Return [X, Y] of the center of cell containing provided text 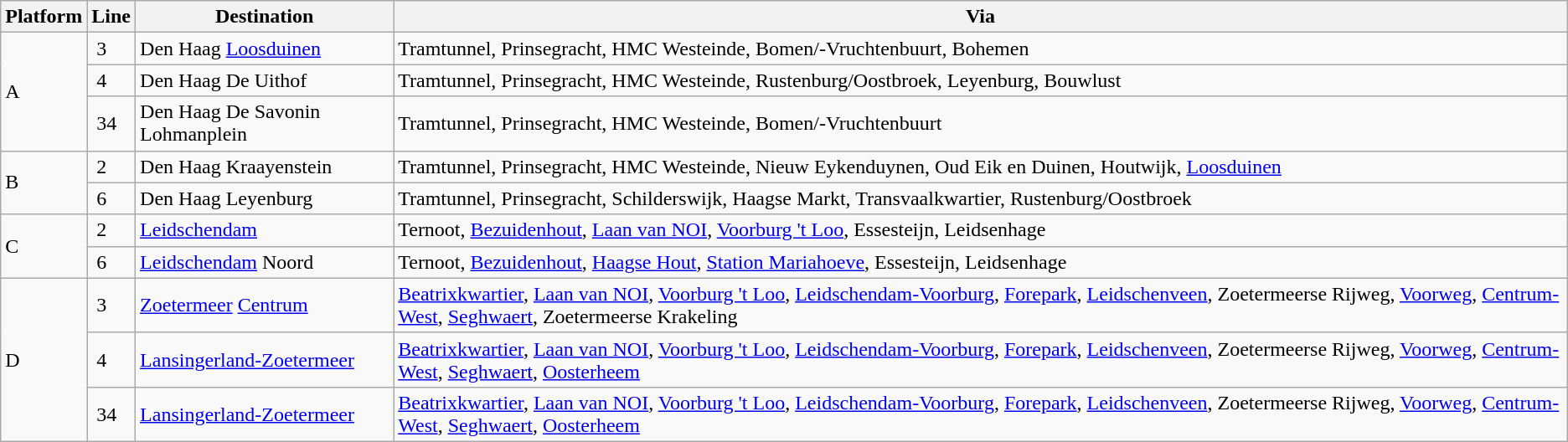
Ternoot, Bezuidenhout, Laan van NOI, Voorburg 't Loo, Essesteijn, Leidsenhage [981, 230]
Den Haag Kraayenstein [265, 167]
Tramtunnel, Prinsegracht, HMC Westeinde, Rustenburg/Oostbroek, Leyenburg, Bouwlust [981, 80]
Tramtunnel, Prinsegracht, HMC Westeinde, Nieuw Eykenduynen, Oud Eik en Duinen, Houtwijk, Loosduinen [981, 167]
Den Haag De Savonin Lohmanplein [265, 124]
Tramtunnel, Prinsegracht, HMC Westeinde, Bomen/-Vruchtenbuurt, Bohemen [981, 49]
Via [981, 17]
Leidschendam Noord [265, 262]
D [44, 360]
Leidschendam [265, 230]
Platform [44, 17]
C [44, 246]
Tramtunnel, Prinsegracht, Schilderswijk, Haagse Markt, Transvaalkwartier, Rustenburg/Oostbroek [981, 198]
Line [111, 17]
Den Haag Loosduinen [265, 49]
Destination [265, 17]
Den Haag Leyenburg [265, 198]
Tramtunnel, Prinsegracht, HMC Westeinde, Bomen/-Vruchtenbuurt [981, 124]
Den Haag De Uithof [265, 80]
Ternoot, Bezuidenhout, Haagse Hout, Station Mariahoeve, Essesteijn, Leidsenhage [981, 262]
Zoetermeer Centrum [265, 305]
A [44, 92]
B [44, 182]
